Extract the (X, Y) coordinate from the center of the cell holding the provided text.  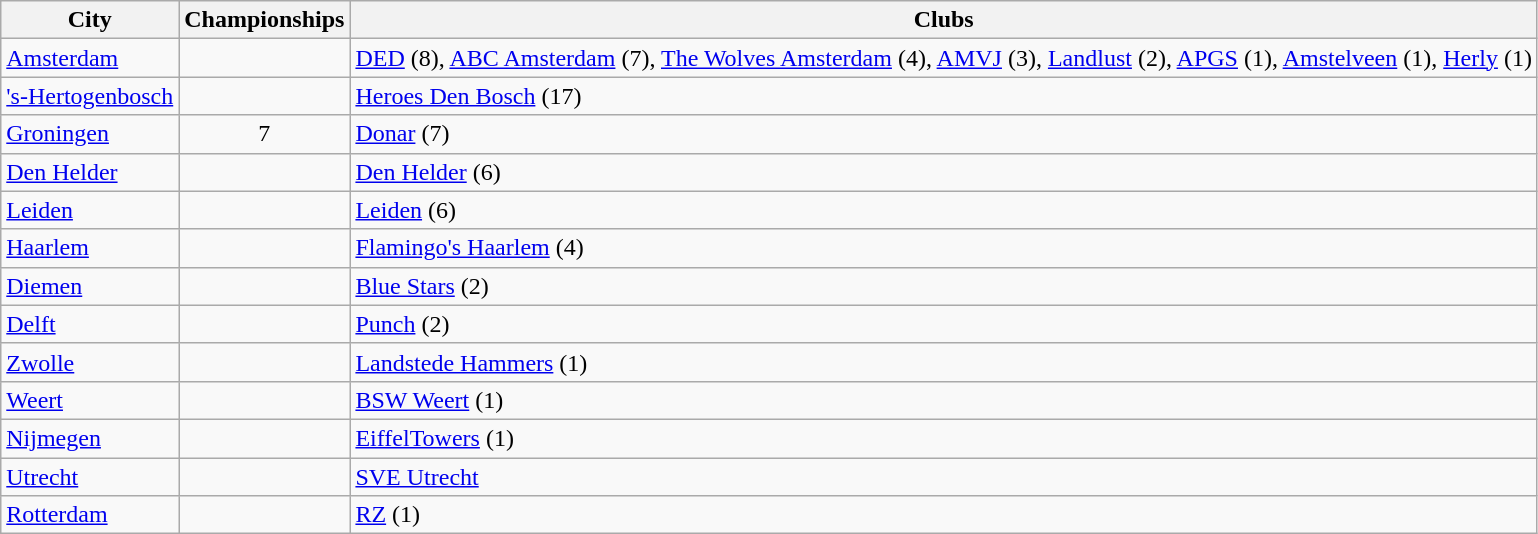
BSW Weert (1) (944, 400)
Diemen (90, 286)
Clubs (944, 20)
Delft (90, 324)
Utrecht (90, 477)
Championships (264, 20)
Leiden (90, 210)
Zwolle (90, 362)
Nijmegen (90, 438)
Groningen (90, 134)
7 (264, 134)
's-Hertogenbosch (90, 96)
Haarlem (90, 248)
Amsterdam (90, 58)
Blue Stars (2) (944, 286)
Donar (7) (944, 134)
Weert (90, 400)
Heroes Den Bosch (17) (944, 96)
Den Helder (6) (944, 172)
SVE Utrecht (944, 477)
City (90, 20)
Punch (2) (944, 324)
Leiden (6) (944, 210)
RZ (1) (944, 515)
Landstede Hammers (1) (944, 362)
Rotterdam (90, 515)
DED (8), ABC Amsterdam (7), The Wolves Amsterdam (4), AMVJ (3), Landlust (2), APGS (1), Amstelveen (1), Herly (1) (944, 58)
Flamingo's Haarlem (4) (944, 248)
Den Helder (90, 172)
EiffelTowers (1) (944, 438)
